Determine the (x, y) coordinate at the center of the cell enclosing the given text.  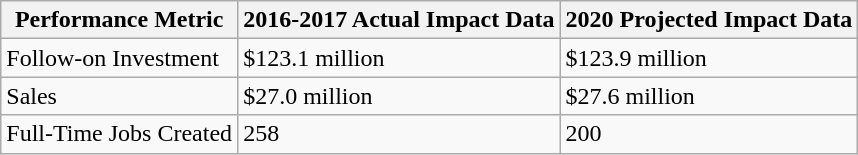
$27.6 million (709, 96)
200 (709, 134)
$123.9 million (709, 58)
Performance Metric (120, 20)
$27.0 million (399, 96)
Full-Time Jobs Created (120, 134)
$123.1 million (399, 58)
2020 Projected Impact Data (709, 20)
2016-2017 Actual Impact Data (399, 20)
Follow-on Investment (120, 58)
Sales (120, 96)
258 (399, 134)
